Pinpoint the cell where the given text exists, returning its (X, Y) midpoint coordinate. 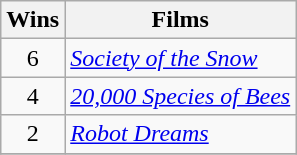
20,000 Species of Bees (180, 96)
Society of the Snow (180, 58)
Films (180, 20)
4 (33, 96)
2 (33, 134)
6 (33, 58)
Robot Dreams (180, 134)
Wins (33, 20)
